Determine the (X, Y) coordinate at the center of the cell enclosing the given text.  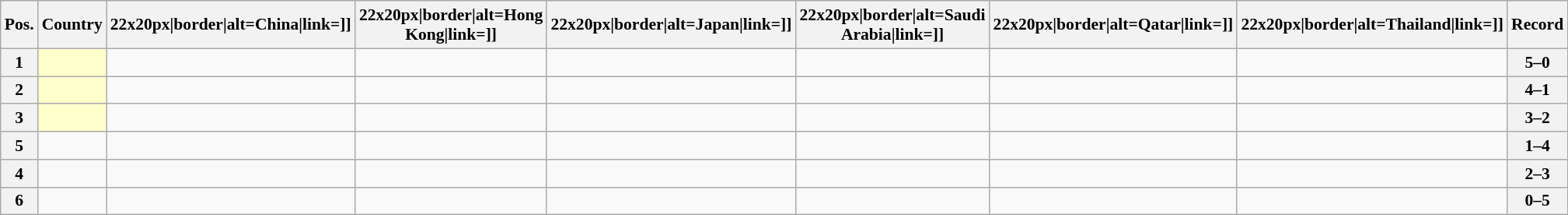
4–1 (1538, 90)
22x20px|border|alt=Hong Kong|link=]] (451, 25)
22x20px|border|alt=China|link=]] (231, 25)
0–5 (1538, 201)
22x20px|border|alt=Japan|link=]] (671, 25)
3–2 (1538, 118)
6 (19, 201)
Record (1538, 25)
1 (19, 62)
Pos. (19, 25)
2 (19, 90)
1–4 (1538, 146)
5 (19, 146)
22x20px|border|alt=Thailand|link=]] (1372, 25)
22x20px|border|alt=Qatar|link=]] (1113, 25)
Country (72, 25)
4 (19, 174)
3 (19, 118)
5–0 (1538, 62)
22x20px|border|alt=Saudi Arabia|link=]] (892, 25)
2–3 (1538, 174)
